Return the (x, y) coordinate for the center point of the cell that contains the specified text.  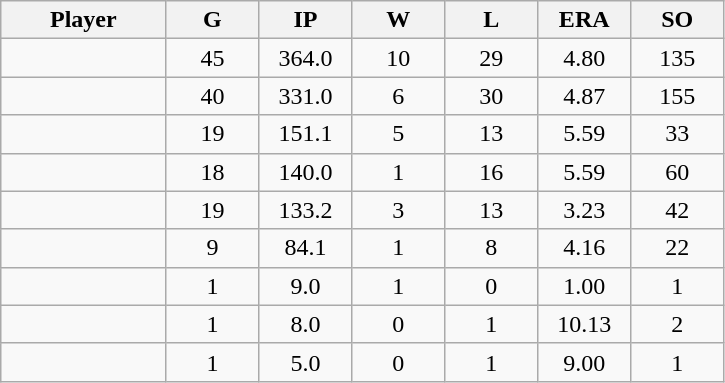
151.1 (306, 134)
G (212, 20)
30 (492, 96)
16 (492, 172)
5 (398, 134)
4.87 (584, 96)
ERA (584, 20)
10 (398, 58)
42 (678, 210)
8.0 (306, 324)
L (492, 20)
9.00 (584, 362)
8 (492, 248)
40 (212, 96)
IP (306, 20)
29 (492, 58)
60 (678, 172)
2 (678, 324)
9 (212, 248)
Player (84, 20)
33 (678, 134)
331.0 (306, 96)
SO (678, 20)
3.23 (584, 210)
10.13 (584, 324)
5.0 (306, 362)
140.0 (306, 172)
18 (212, 172)
4.80 (584, 58)
135 (678, 58)
22 (678, 248)
W (398, 20)
3 (398, 210)
84.1 (306, 248)
4.16 (584, 248)
45 (212, 58)
9.0 (306, 286)
155 (678, 96)
1.00 (584, 286)
6 (398, 96)
364.0 (306, 58)
133.2 (306, 210)
